Identify which cell holds the provided text, then report its [x, y] central coordinate. 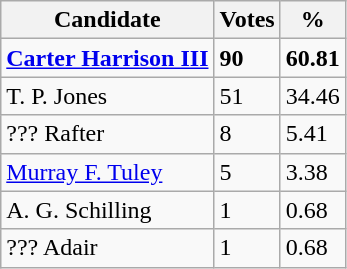
??? Rafter [108, 134]
3.38 [312, 172]
T. P. Jones [108, 96]
Murray F. Tuley [108, 172]
90 [247, 58]
5 [247, 172]
5.41 [312, 134]
Votes [247, 20]
% [312, 20]
Carter Harrison III [108, 58]
34.46 [312, 96]
8 [247, 134]
Candidate [108, 20]
60.81 [312, 58]
A. G. Schilling [108, 210]
??? Adair [108, 248]
51 [247, 96]
